Determine the (X, Y) coordinate at the center of the cell enclosing the given text.  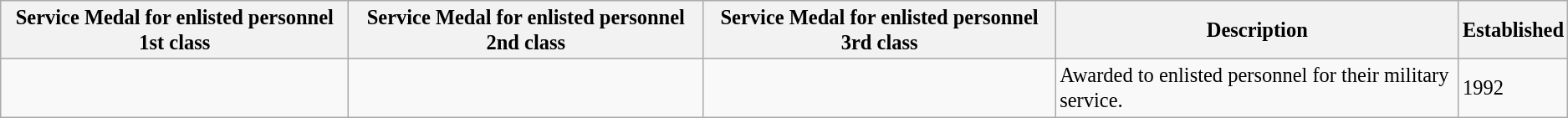
Service Medal for enlisted personnel 1st class (175, 29)
Awarded to enlisted personnel for their military service. (1257, 88)
1992 (1514, 88)
Service Medal for enlisted personnel 3rd class (880, 29)
Service Medal for enlisted personnel 2nd class (526, 29)
Established (1514, 29)
Description (1257, 29)
